Output the [X, Y] coordinate of the center of the cell containing the given text.  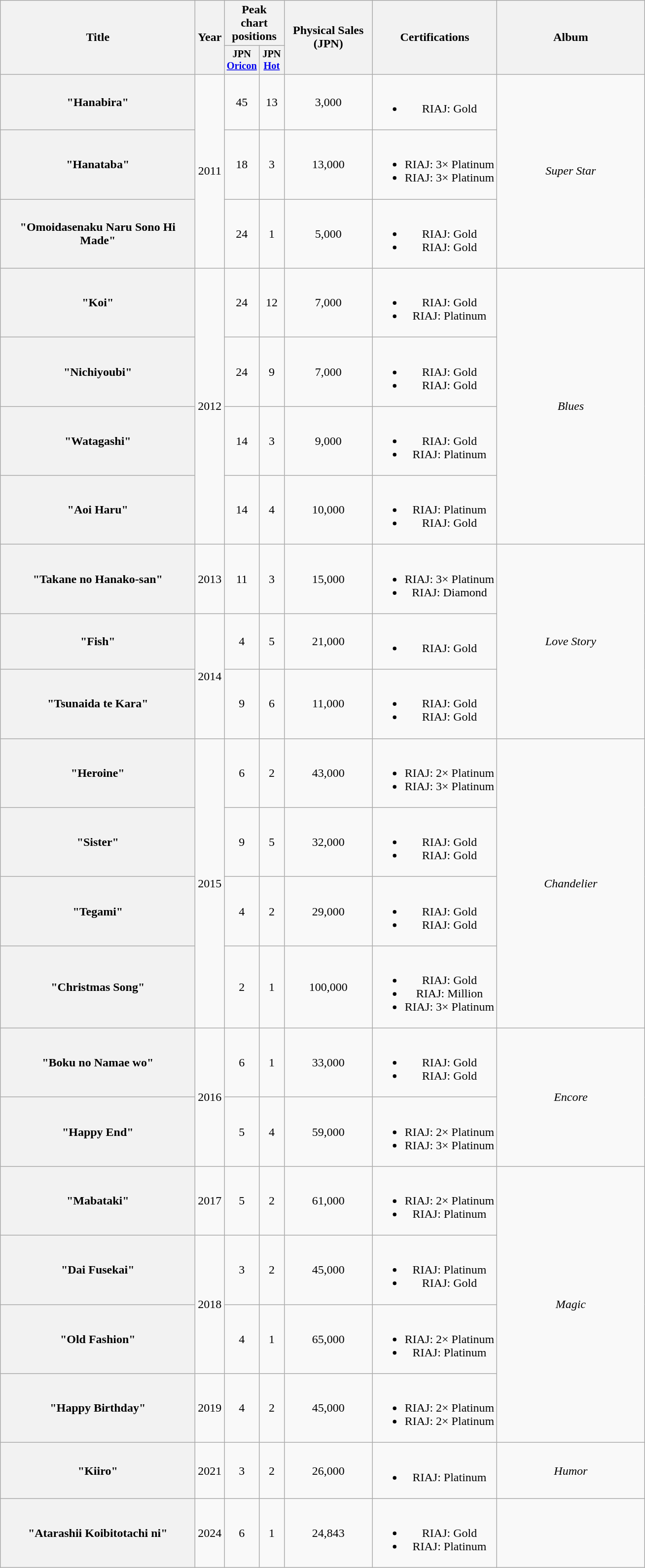
"Kiiro" [98, 1471]
"Dai Fusekai" [98, 1270]
29,000 [328, 911]
"Mabataki" [98, 1201]
Album [571, 37]
2015 [210, 883]
"Watagashi" [98, 441]
Magic [571, 1304]
RIAJ: 3× Platinum RIAJ: 3× Platinum [435, 165]
JPN Hot [272, 60]
"Nichiyoubi" [98, 372]
11 [242, 579]
RIAJ: Gold RIAJ: Million RIAJ: 3× Platinum [435, 986]
Peak chart positions [254, 23]
100,000 [328, 986]
45 [242, 102]
11,000 [328, 704]
2016 [210, 1097]
Year [210, 37]
2014 [210, 676]
JPN Oricon [242, 60]
2018 [210, 1305]
"Koi" [98, 303]
13,000 [328, 165]
15,000 [328, 579]
43,000 [328, 773]
RIAJ: Platinum [435, 1471]
"Aoi Haru" [98, 510]
32,000 [328, 842]
2017 [210, 1201]
65,000 [328, 1339]
2024 [210, 1533]
26,000 [328, 1471]
10,000 [328, 510]
Chandelier [571, 883]
RIAJ: 2× Platinum RIAJ: 2× Platinum [435, 1408]
"Fish" [98, 641]
2013 [210, 579]
18 [242, 165]
"Hanataba" [98, 165]
Encore [571, 1097]
21,000 [328, 641]
"Tegami" [98, 911]
3,000 [328, 102]
"Atarashii Koibitotachi ni" [98, 1533]
2012 [210, 406]
2019 [210, 1408]
Love Story [571, 641]
"Tsunaida te Kara" [98, 704]
59,000 [328, 1131]
2021 [210, 1471]
"Omoidasenaku Naru Sono Hi Made" [98, 234]
Blues [571, 406]
Super Star [571, 171]
"Hanabira" [98, 102]
"Sister" [98, 842]
Humor [571, 1471]
RIAJ: 3× Platinum RIAJ: Diamond [435, 579]
"Happy Birthday" [98, 1408]
5,000 [328, 234]
2011 [210, 171]
13 [272, 102]
"Old Fashion" [98, 1339]
Title [98, 37]
"Takane no Hanako-san" [98, 579]
9,000 [328, 441]
"Christmas Song" [98, 986]
33,000 [328, 1062]
"Heroine" [98, 773]
12 [272, 303]
"Boku no Namae wo" [98, 1062]
24,843 [328, 1533]
Certifications [435, 37]
"Happy End" [98, 1131]
61,000 [328, 1201]
Physical Sales (JPN) [328, 37]
